Search for the cell housing the specified text and yield its (x, y) center coordinate. 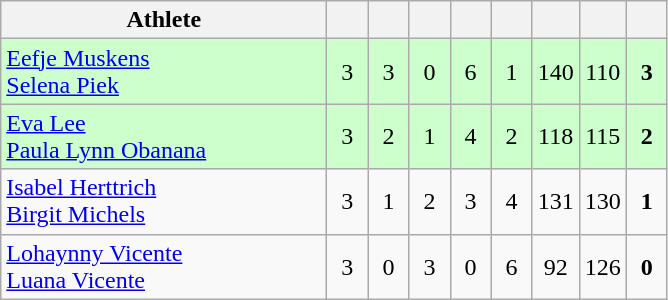
Eva Lee Paula Lynn Obanana (164, 136)
Isabel Herttrich Birgit Michels (164, 202)
130 (602, 202)
92 (556, 266)
126 (602, 266)
Lohaynny Vicente Luana Vicente (164, 266)
Athlete (164, 20)
140 (556, 72)
Eefje Muskens Selena Piek (164, 72)
118 (556, 136)
115 (602, 136)
110 (602, 72)
131 (556, 202)
